Extract the [X, Y] coordinate from the center of the cell holding the provided text.  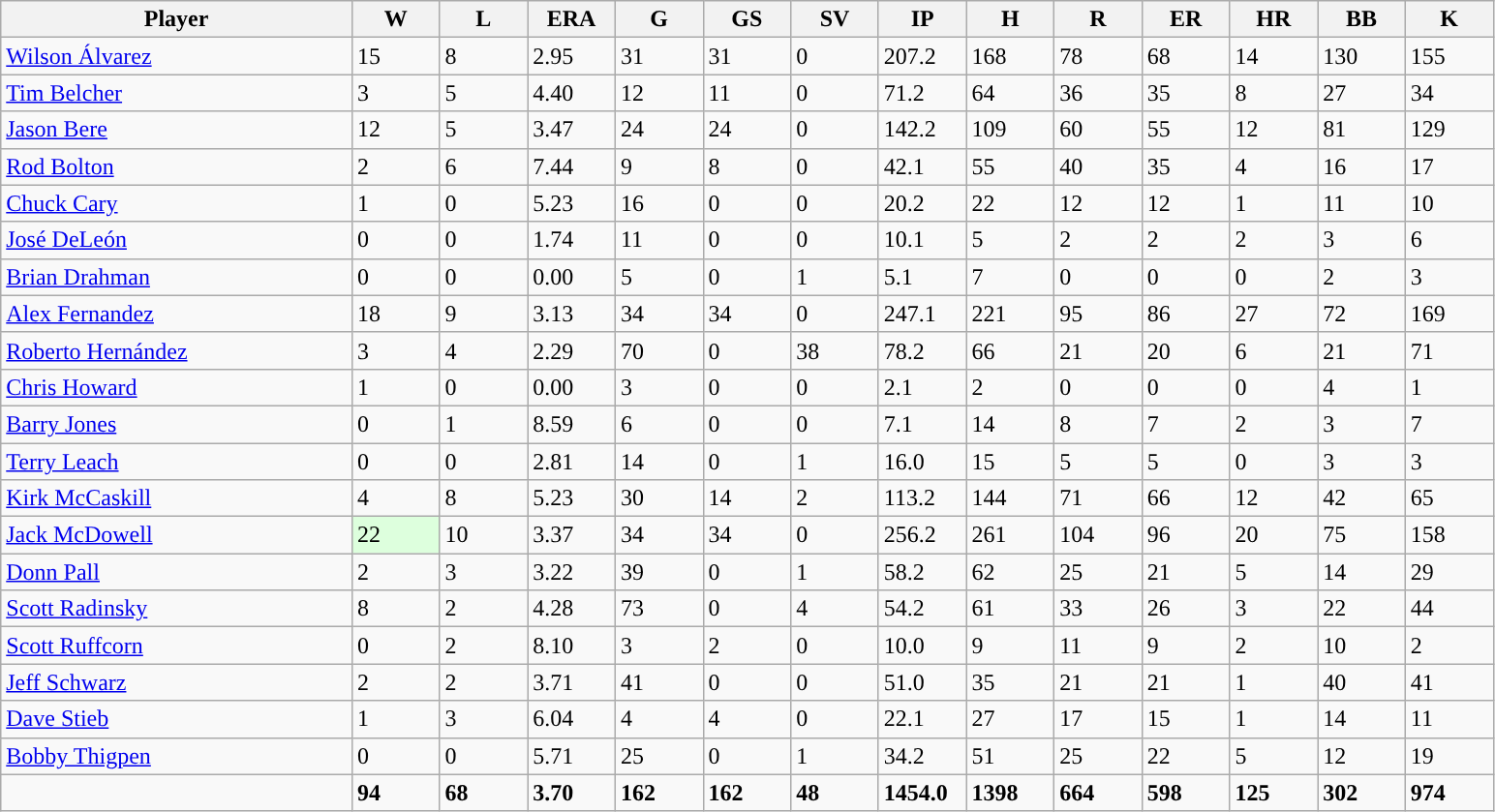
18 [395, 314]
Brian Drahman [176, 277]
39 [658, 572]
1.74 [571, 240]
7.1 [922, 424]
3.70 [571, 793]
261 [1011, 535]
2.81 [571, 462]
Barry Jones [176, 424]
1454.0 [922, 793]
62 [1011, 572]
26 [1185, 609]
Jeff Schwarz [176, 682]
95 [1098, 314]
5.71 [571, 756]
664 [1098, 793]
3.13 [571, 314]
Terry Leach [176, 462]
30 [658, 498]
3.37 [571, 535]
W [395, 19]
73 [658, 609]
38 [835, 350]
65 [1449, 498]
19 [1449, 756]
Chuck Cary [176, 203]
Alex Fernandez [176, 314]
Kirk McCaskill [176, 498]
44 [1449, 609]
H [1011, 19]
Bobby Thigpen [176, 756]
78 [1098, 56]
10.0 [922, 646]
42.1 [922, 166]
60 [1098, 130]
Scott Ruffcorn [176, 646]
4.28 [571, 609]
104 [1098, 535]
IP [922, 19]
8.10 [571, 646]
51.0 [922, 682]
HR [1274, 19]
86 [1185, 314]
144 [1011, 498]
Donn Pall [176, 572]
5.1 [922, 277]
3.71 [571, 682]
29 [1449, 572]
94 [395, 793]
Tim Belcher [176, 93]
BB [1361, 19]
K [1449, 19]
Scott Radinsky [176, 609]
70 [658, 350]
54.2 [922, 609]
81 [1361, 130]
974 [1449, 793]
Chris Howard [176, 387]
2.29 [571, 350]
158 [1449, 535]
96 [1185, 535]
Jason Bere [176, 130]
Jack McDowell [176, 535]
72 [1361, 314]
169 [1449, 314]
71.2 [922, 93]
58.2 [922, 572]
Wilson Álvarez [176, 56]
125 [1274, 793]
R [1098, 19]
3.47 [571, 130]
36 [1098, 93]
302 [1361, 793]
20.2 [922, 203]
155 [1449, 56]
207.2 [922, 56]
256.2 [922, 535]
8.59 [571, 424]
L [484, 19]
ERA [571, 19]
Dave Stieb [176, 719]
6.04 [571, 719]
ER [1185, 19]
Player [176, 19]
75 [1361, 535]
16.0 [922, 462]
2.1 [922, 387]
142.2 [922, 130]
22.1 [922, 719]
Rod Bolton [176, 166]
10.1 [922, 240]
130 [1361, 56]
109 [1011, 130]
64 [1011, 93]
61 [1011, 609]
33 [1098, 609]
113.2 [922, 498]
GS [747, 19]
78.2 [922, 350]
2.95 [571, 56]
7.44 [571, 166]
SV [835, 19]
51 [1011, 756]
G [658, 19]
José DeLeón [176, 240]
598 [1185, 793]
4.40 [571, 93]
3.22 [571, 572]
247.1 [922, 314]
221 [1011, 314]
Roberto Hernández [176, 350]
42 [1361, 498]
129 [1449, 130]
1398 [1011, 793]
48 [835, 793]
168 [1011, 56]
34.2 [922, 756]
